Return the (X, Y) coordinate for the center point of the cell that contains the specified text.  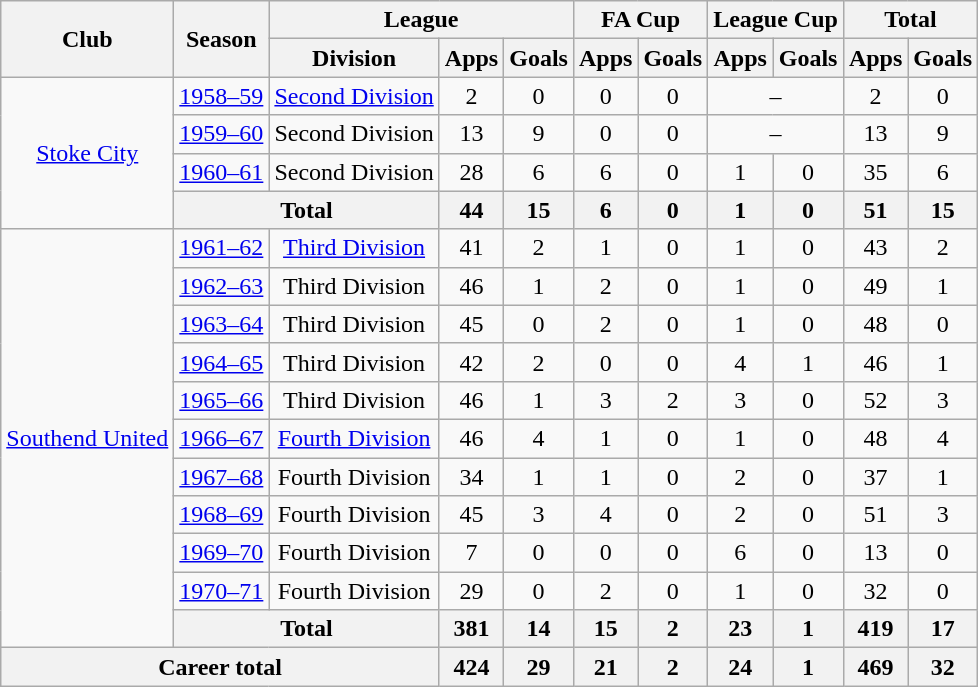
Season (222, 39)
1970–71 (222, 591)
52 (875, 400)
37 (875, 477)
7 (471, 553)
419 (875, 629)
1967–68 (222, 477)
17 (943, 629)
469 (875, 667)
21 (605, 667)
381 (471, 629)
1968–69 (222, 515)
1963–64 (222, 324)
1965–66 (222, 400)
28 (471, 172)
42 (471, 362)
23 (740, 629)
1966–67 (222, 438)
49 (875, 286)
14 (539, 629)
24 (740, 667)
1969–70 (222, 553)
41 (471, 248)
Division (354, 58)
44 (471, 210)
34 (471, 477)
Southend United (88, 438)
Career total (220, 667)
1961–62 (222, 248)
Club (88, 39)
1964–65 (222, 362)
1960–61 (222, 172)
1962–63 (222, 286)
FA Cup (640, 20)
1958–59 (222, 96)
League Cup (776, 20)
1959–60 (222, 134)
Stoke City (88, 153)
424 (471, 667)
43 (875, 248)
35 (875, 172)
League (422, 20)
